Detect which cell encompasses the target text, then output its (X, Y) center coordinate. 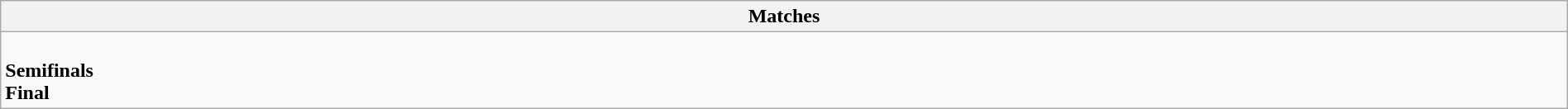
Semifinals Final (784, 70)
Matches (784, 17)
